Extract the [x, y] coordinate from the center of the cell holding the provided text.  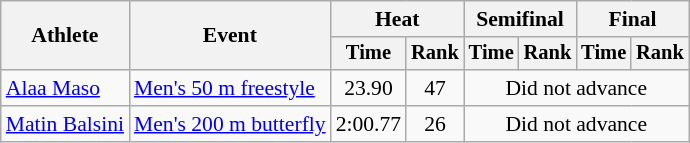
26 [435, 124]
Athlete [65, 36]
Men's 50 m freestyle [230, 88]
Heat [398, 19]
Event [230, 36]
Semifinal [520, 19]
2:00.77 [368, 124]
47 [435, 88]
23.90 [368, 88]
Matin Balsini [65, 124]
Men's 200 m butterfly [230, 124]
Alaa Maso [65, 88]
Final [632, 19]
